Return the (X, Y) coordinate for the center point of the cell that contains the specified text.  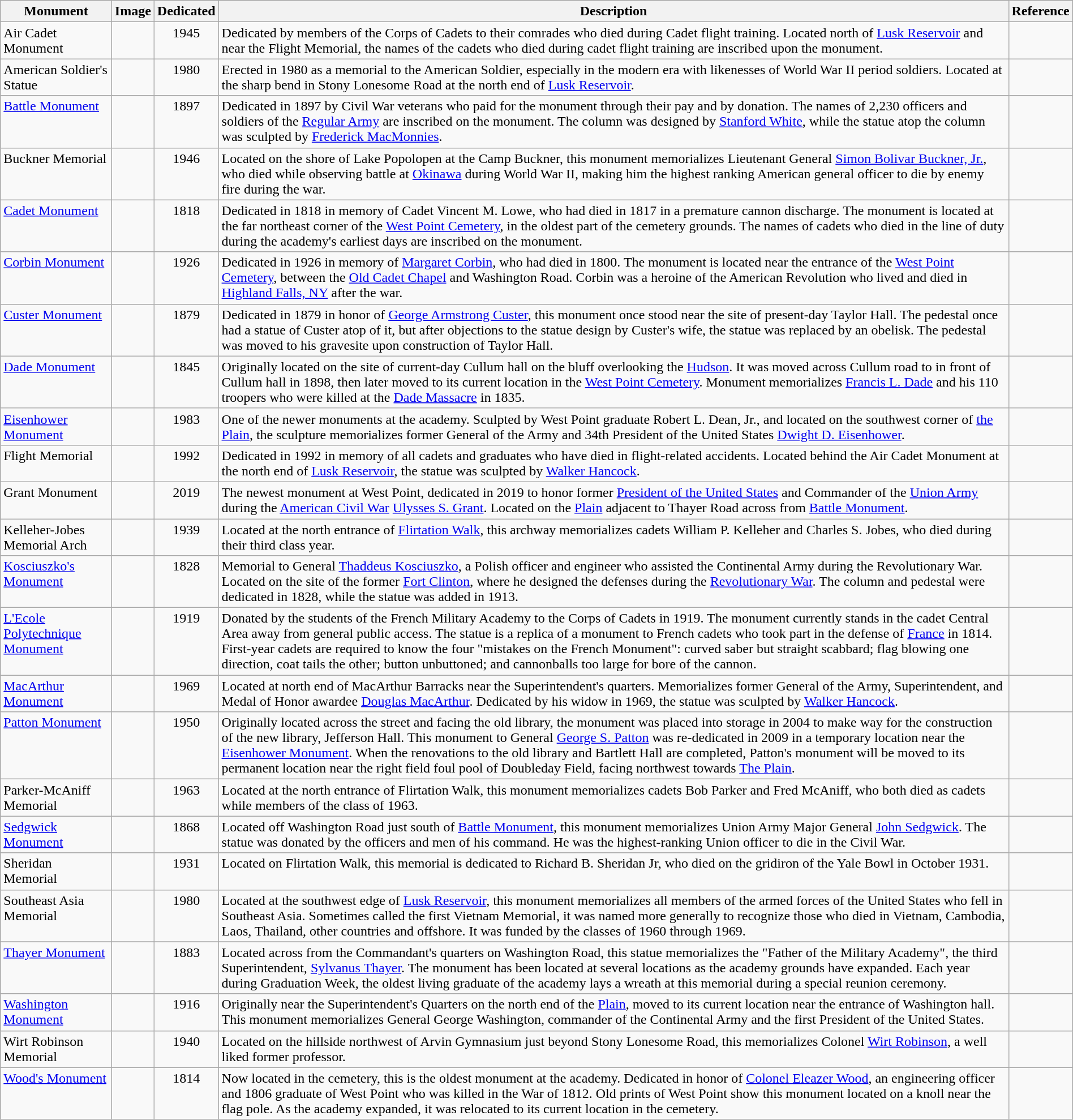
Wood's Monument (57, 1093)
Patton Monument (57, 746)
Eisenhower Monument (57, 427)
Dedicated (186, 11)
1963 (186, 798)
1992 (186, 463)
Corbin Monument (57, 278)
1919 (186, 642)
1945 (186, 41)
1868 (186, 834)
Parker-McAniff Memorial (57, 798)
1946 (186, 174)
Air Cadet Monument (57, 41)
Custer Monument (57, 330)
American Soldier's Statue (57, 77)
Washington Monument (57, 1012)
1883 (186, 968)
Cadet Monument (57, 226)
Kelleher-Jobes Memorial Arch (57, 537)
Thayer Monument (57, 968)
Sedgwick Monument (57, 834)
1926 (186, 278)
MacArthur Monument (57, 694)
L'Ecole Polytechnique Monument (57, 642)
Reference (1040, 11)
1818 (186, 226)
1950 (186, 746)
2019 (186, 500)
1983 (186, 427)
1897 (186, 122)
1814 (186, 1093)
Southeast Asia Memorial (57, 916)
1931 (186, 872)
1939 (186, 537)
1828 (186, 582)
Grant Monument (57, 500)
1916 (186, 1012)
Flight Memorial (57, 463)
1879 (186, 330)
Buckner Memorial (57, 174)
Kosciuszko's Monument (57, 582)
1940 (186, 1049)
Image (132, 11)
Sheridan Memorial (57, 872)
1845 (186, 382)
Located on Flirtation Walk, this memorial is dedicated to Richard B. Sheridan Jr, who died on the gridiron of the Yale Bowl in October 1931. (613, 872)
Dade Monument (57, 382)
Wirt Robinson Memorial (57, 1049)
Description (613, 11)
1969 (186, 694)
Battle Monument (57, 122)
Monument (57, 11)
